Pinpoint the cell where the given text exists, returning its (X, Y) midpoint coordinate. 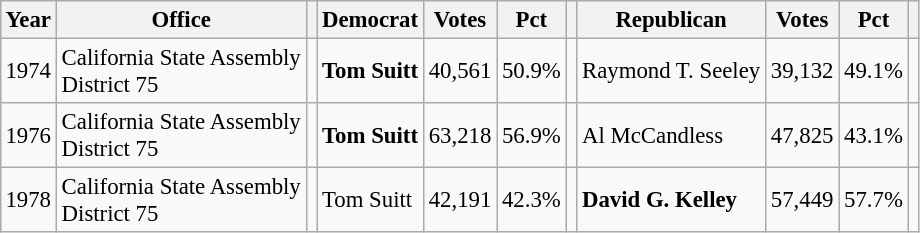
Republican (672, 20)
39,132 (802, 70)
42.3% (532, 200)
1978 (28, 200)
47,825 (802, 136)
50.9% (532, 70)
1974 (28, 70)
Raymond T. Seeley (672, 70)
Office (181, 20)
40,561 (460, 70)
Year (28, 20)
Al McCandless (672, 136)
49.1% (874, 70)
43.1% (874, 136)
David G. Kelley (672, 200)
Democrat (370, 20)
57.7% (874, 200)
42,191 (460, 200)
1976 (28, 136)
56.9% (532, 136)
63,218 (460, 136)
57,449 (802, 200)
